Return (x, y) of the center of cell containing provided text 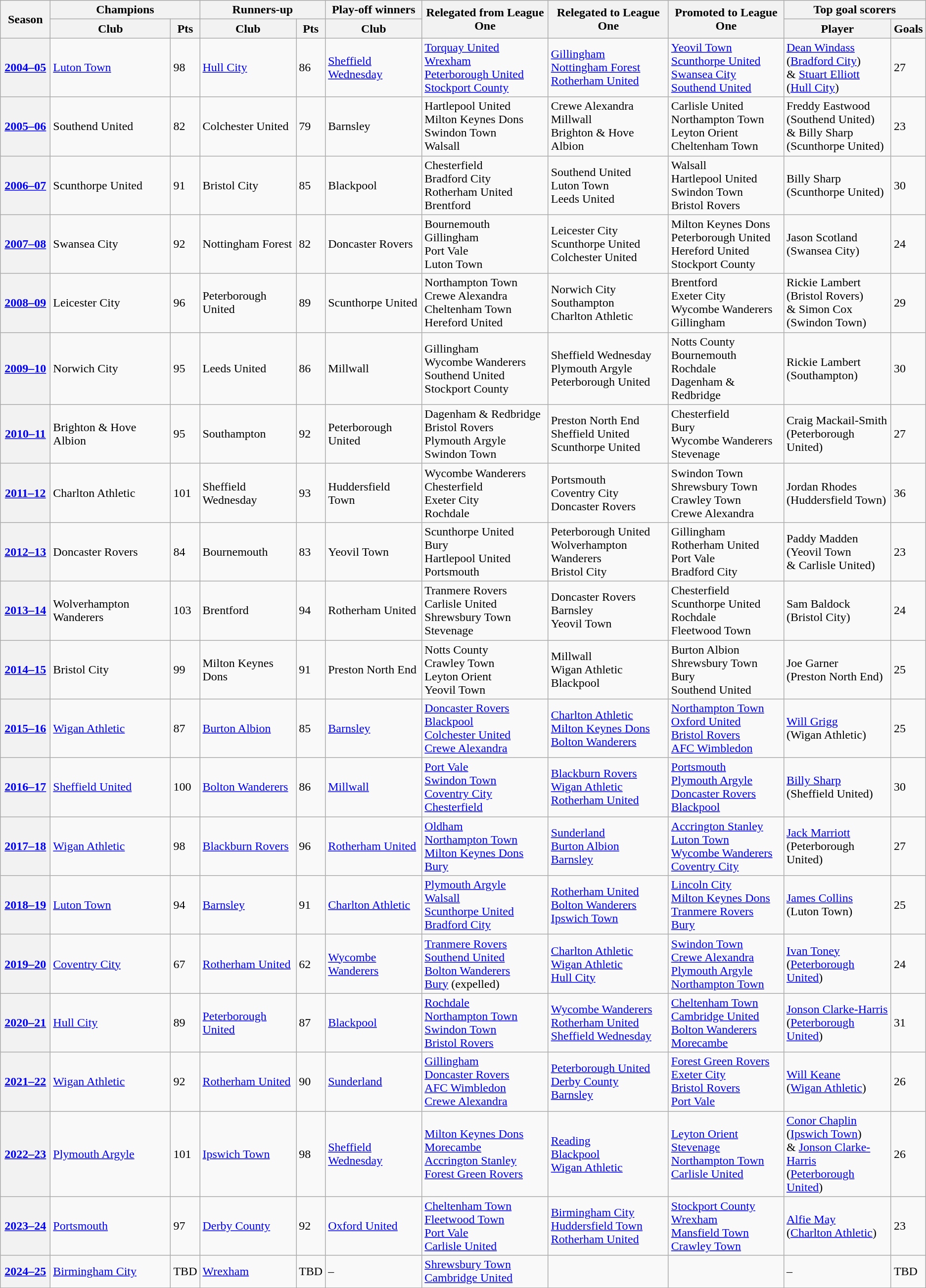
100 (185, 787)
Rotherham UnitedBolton WanderersIpswich Town (608, 905)
Notts CountyBournemouthRochdaleDagenham & Redbridge (726, 368)
2018–19 (26, 905)
Carlisle UnitedNorthampton TownLeyton OrientCheltenham Town (726, 127)
Nottingham Forest (248, 244)
Leeds United (248, 368)
99 (185, 669)
Swindon TownCrewe AlexandraPlymouth ArgyleNorthampton Town (726, 964)
2013–14 (26, 610)
2024–25 (26, 1272)
Lincoln CityMilton Keynes DonsTranmere RoversBury (726, 905)
93 (311, 492)
Billy Sharp(Sheffield United) (837, 787)
Preston North End (374, 669)
Doncaster RoversBarnsleyYeovil Town (608, 610)
2014–15 (26, 669)
Southampton (248, 434)
Forest Green RoversExeter CityBristol RoversPort Vale (726, 1082)
Rickie Lambert(Bristol Rovers)& Simon Cox(Swindon Town) (837, 303)
Wrexham (248, 1272)
Season (26, 19)
Yeovil Town (374, 552)
Leyton OrientStevenageNorthampton TownCarlisle United (726, 1154)
Crewe AlexandraMillwallBrighton & Hove Albion (608, 127)
GillinghamDoncaster RoversAFC WimbledonCrewe Alexandra (485, 1082)
Leicester CityScunthorpe UnitedColchester United (608, 244)
36 (908, 492)
Tranmere RoversCarlisle UnitedShrewsbury TownStevenage (485, 610)
Brighton & Hove Albion (111, 434)
2017–18 (26, 846)
2021–22 (26, 1082)
Birmingham CityHuddersfield TownRotherham United (608, 1226)
Shrewsbury TownCambridge United (485, 1272)
Stockport CountyWrexhamMansfield TownCrawley Town (726, 1226)
OldhamNorthampton TownMilton Keynes DonsBury (485, 846)
2020–21 (26, 1022)
ReadingBlackpoolWigan Athletic (608, 1154)
31 (908, 1022)
2007–08 (26, 244)
Alfie May(Charlton Athletic) (837, 1226)
Craig Mackail-Smith(Peterborough United) (837, 434)
2023–24 (26, 1226)
MillwallWigan AthleticBlackpool (608, 669)
Wycombe Wanderers (374, 964)
90 (311, 1082)
Swansea City (111, 244)
ChesterfieldScunthorpe UnitedRochdaleFleetwood Town (726, 610)
GillinghamNottingham ForestRotherham United (608, 67)
Southend UnitedLuton TownLeeds United (608, 185)
Southend United (111, 127)
Norwich City (111, 368)
Sunderland (374, 1082)
67 (185, 964)
Plymouth ArgyleWalsallScunthorpe UnitedBradford City (485, 905)
Burton Albion (248, 729)
James Collins(Luton Town) (837, 905)
Bournemouth (248, 552)
Ivan Toney(Peterborough United) (837, 964)
ChesterfieldBradford CityRotherham UnitedBrentford (485, 185)
Oxford United (374, 1226)
84 (185, 552)
Sheffield United (111, 787)
Torquay UnitedWrexhamPeterborough UnitedStockport County (485, 67)
GillinghamWycombe WanderersSouthend UnitedStockport County (485, 368)
Leicester City (111, 303)
Cheltenham TownCambridge UnitedBolton WanderersMorecambe (726, 1022)
BournemouthGillinghamPort ValeLuton Town (485, 244)
Cheltenham TownFleetwood TownPort ValeCarlisle United (485, 1226)
Swindon TownShrewsbury TownCrawley TownCrewe Alexandra (726, 492)
Tranmere RoversSouthend UnitedBolton WanderersBury (expelled) (485, 964)
Plymouth Argyle (111, 1154)
Dean Windass(Bradford City)& Stuart Elliott(Hull City) (837, 67)
2015–16 (26, 729)
2012–13 (26, 552)
Burton AlbionShrewsbury TownBurySouthend United (726, 669)
Coventry City (111, 964)
Brentford (248, 610)
2004–05 (26, 67)
Blackburn Rovers (248, 846)
Jason Scotland(Swansea City) (837, 244)
PortsmouthCoventry CityDoncaster Rovers (608, 492)
79 (311, 127)
2016–17 (26, 787)
2010–11 (26, 434)
Ipswich Town (248, 1154)
Will Grigg(Wigan Athletic) (837, 729)
Milton Keynes Dons (248, 669)
ChesterfieldBuryWycombe WanderersStevenage (726, 434)
Peterborough UnitedWolverhampton WanderersBristol City (608, 552)
Rickie Lambert(Southampton) (837, 368)
Jack Marriott(Peterborough United) (837, 846)
Runners-up (263, 10)
Milton Keynes DonsPeterborough UnitedHereford UnitedStockport County (726, 244)
Peterborough UnitedDerby CountyBarnsley (608, 1082)
Preston North EndSheffield UnitedScunthorpe United (608, 434)
Birmingham City (111, 1272)
SunderlandBurton AlbionBarnsley (608, 846)
Port ValeSwindon TownCoventry CityChesterfield (485, 787)
Blackburn RoversWigan AthleticRotherham United (608, 787)
2011–12 (26, 492)
Jordan Rhodes(Huddersfield Town) (837, 492)
Northampton TownOxford UnitedBristol RoversAFC Wimbledon (726, 729)
Bolton Wanderers (248, 787)
Doncaster RoversBlackpoolColchester UnitedCrewe Alexandra (485, 729)
Notts CountyCrawley TownLeyton OrientYeovil Town (485, 669)
BrentfordExeter CityWycombe WanderersGillingham (726, 303)
29 (908, 303)
Wycombe WanderersRotherham UnitedSheffield Wednesday (608, 1022)
Freddy Eastwood(Southend United)& Billy Sharp(Scunthorpe United) (837, 127)
2009–10 (26, 368)
Top goal scorers (855, 10)
Scunthorpe UnitedBuryHartlepool UnitedPortsmouth (485, 552)
Milton Keynes DonsMorecambeAccrington StanleyForest Green Rovers (485, 1154)
Portsmouth (111, 1226)
62 (311, 964)
Wycombe WanderersChesterfieldExeter CityRochdale (485, 492)
Hartlepool UnitedMilton Keynes DonsSwindon TownWalsall (485, 127)
Charlton AthleticWigan AthleticHull City (608, 964)
Champions (125, 10)
PortsmouthPlymouth ArgyleDoncaster RoversBlackpool (726, 787)
103 (185, 610)
Relegated to League One (608, 19)
Relegated from League One (485, 19)
Norwich CitySouthamptonCharlton Athletic (608, 303)
2008–09 (26, 303)
Will Keane(Wigan Athletic) (837, 1082)
Dagenham & RedbridgeBristol RoversPlymouth ArgyleSwindon Town (485, 434)
97 (185, 1226)
WalsallHartlepool UnitedSwindon TownBristol Rovers (726, 185)
Colchester United (248, 127)
Charlton AthleticMilton Keynes DonsBolton Wanderers (608, 729)
Player (837, 29)
2019–20 (26, 964)
RochdaleNorthampton TownSwindon TownBristol Rovers (485, 1022)
83 (311, 552)
2022–23 (26, 1154)
Wolverhampton Wanderers (111, 610)
2006–07 (26, 185)
Accrington StanleyLuton TownWycombe WanderersCoventry City (726, 846)
Yeovil TownScunthorpe UnitedSwansea CitySouthend United (726, 67)
Joe Garner(Preston North End) (837, 669)
Jonson Clarke-Harris(Peterborough United) (837, 1022)
Derby County (248, 1226)
2005–06 (26, 127)
Promoted to League One (726, 19)
Billy Sharp(Scunthorpe United) (837, 185)
Sam Baldock(Bristol City) (837, 610)
GillinghamRotherham UnitedPort ValeBradford City (726, 552)
Goals (908, 29)
Paddy Madden(Yeovil Town& Carlisle United) (837, 552)
Play-off winners (374, 10)
Sheffield WednesdayPlymouth ArgylePeterborough United (608, 368)
Northampton TownCrewe AlexandraCheltenham TownHereford United (485, 303)
Conor Chaplin(Ipswich Town)& Jonson Clarke-Harris(Peterborough United) (837, 1154)
Huddersfield Town (374, 492)
